Detect which cell encompasses the target text, then output its [X, Y] center coordinate. 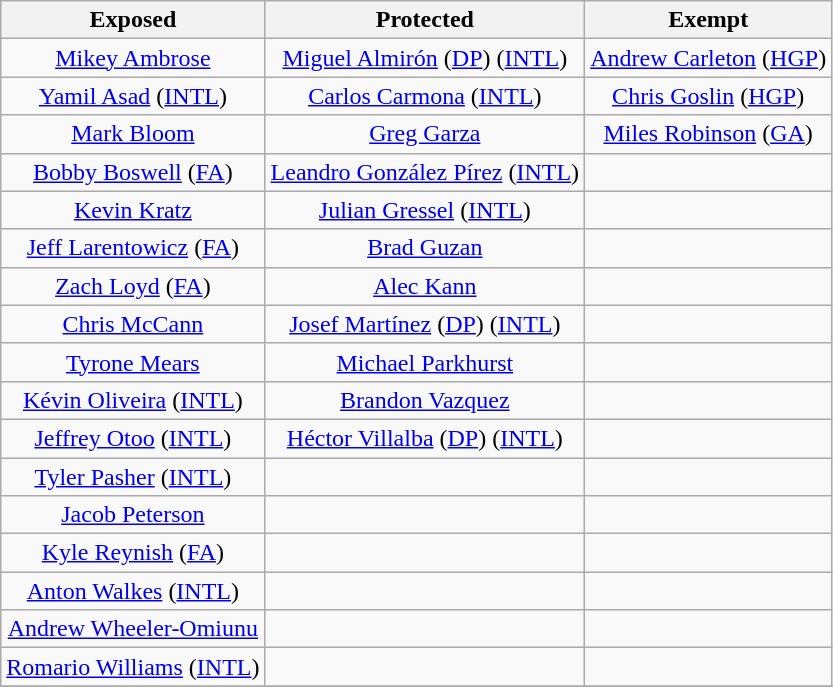
Mikey Ambrose [133, 58]
Andrew Carleton (HGP) [708, 58]
Exempt [708, 20]
Jeffrey Otoo (INTL) [133, 438]
Zach Loyd (FA) [133, 286]
Michael Parkhurst [425, 362]
Héctor Villalba (DP) (INTL) [425, 438]
Brandon Vazquez [425, 400]
Yamil Asad (INTL) [133, 96]
Tyler Pasher (INTL) [133, 477]
Protected [425, 20]
Chris Goslin (HGP) [708, 96]
Mark Bloom [133, 134]
Chris McCann [133, 324]
Kevin Kratz [133, 210]
Carlos Carmona (INTL) [425, 96]
Kévin Oliveira (INTL) [133, 400]
Julian Gressel (INTL) [425, 210]
Alec Kann [425, 286]
Miles Robinson (GA) [708, 134]
Miguel Almirón (DP) (INTL) [425, 58]
Brad Guzan [425, 248]
Kyle Reynish (FA) [133, 553]
Bobby Boswell (FA) [133, 172]
Leandro González Pírez (INTL) [425, 172]
Greg Garza [425, 134]
Jacob Peterson [133, 515]
Tyrone Mears [133, 362]
Anton Walkes (INTL) [133, 591]
Jeff Larentowicz (FA) [133, 248]
Exposed [133, 20]
Josef Martínez (DP) (INTL) [425, 324]
Andrew Wheeler-Omiunu [133, 629]
Romario Williams (INTL) [133, 667]
